Return the (x, y) coordinate for the center point of the cell that contains the specified text.  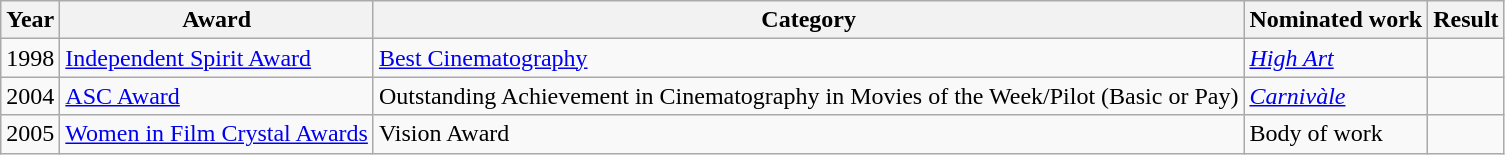
Category (808, 20)
ASC Award (217, 96)
Nominated work (1336, 20)
Carnivàle (1336, 96)
Independent Spirit Award (217, 58)
Award (217, 20)
Vision Award (808, 134)
Outstanding Achievement in Cinematography in Movies of the Week/Pilot (Basic or Pay) (808, 96)
Body of work (1336, 134)
Women in Film Crystal Awards (217, 134)
Best Cinematography (808, 58)
Year (30, 20)
2005 (30, 134)
2004 (30, 96)
High Art (1336, 58)
Result (1466, 20)
1998 (30, 58)
